Extract the (x, y) coordinate from the center of the cell holding the provided text.  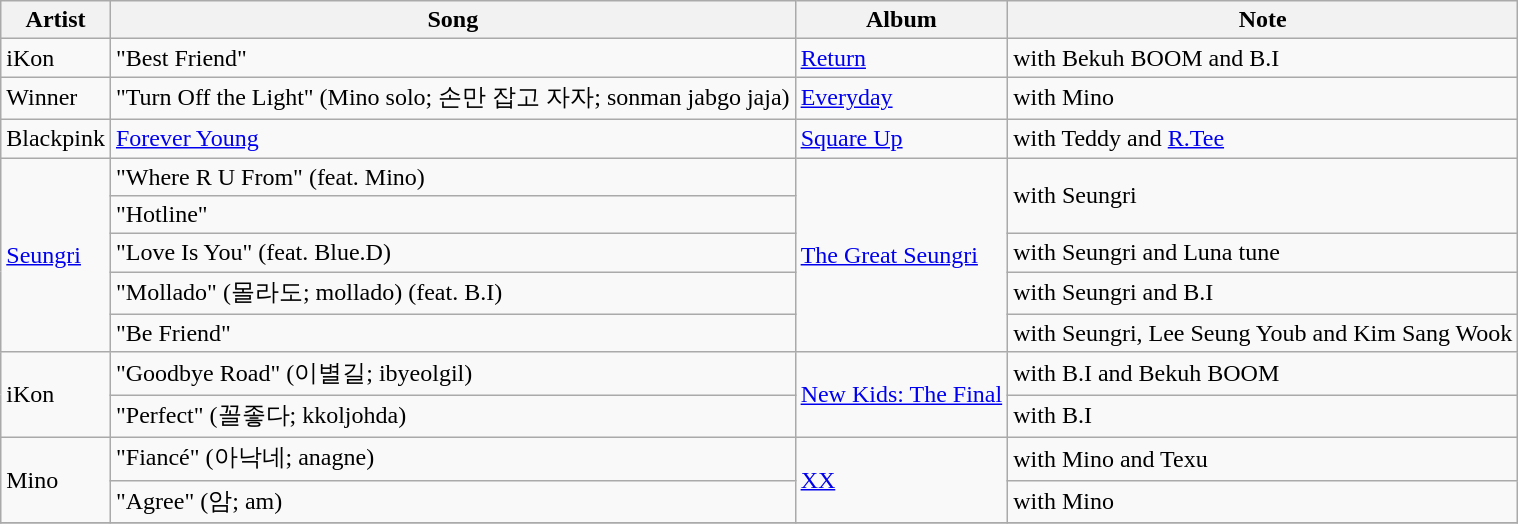
The Great Seungri (902, 256)
"Perfect" (꼴좋다; kkoljohda) (452, 416)
Seungri (56, 256)
Artist (56, 20)
with Seungri, Lee Seung Youb and Kim Sang Wook (1263, 333)
Note (1263, 20)
with B.I and Bekuh BOOM (1263, 374)
with Seungri and B.I (1263, 294)
Square Up (902, 138)
Everyday (902, 98)
Forever Young (452, 138)
Song (452, 20)
New Kids: The Final (902, 394)
"Goodbye Road" (이별길; ibyeolgil) (452, 374)
"Fiancé" (아낙네; anagne) (452, 458)
with Seungri and Luna tune (1263, 253)
"Best Friend" (452, 58)
"Be Friend" (452, 333)
with Bekuh BOOM and B.I (1263, 58)
"Turn Off the Light" (Mino solo; 손만 잡고 자자; sonman jabgo jaja) (452, 98)
"Love Is You" (feat. Blue.D) (452, 253)
"Hotline" (452, 215)
Winner (56, 98)
with Seungri (1263, 196)
"Where R U From" (feat. Mino) (452, 177)
Return (902, 58)
Album (902, 20)
Mino (56, 480)
"Agree" (암; am) (452, 502)
Blackpink (56, 138)
XX (902, 480)
"Mollado" (몰라도; mollado) (feat. B.I) (452, 294)
with Mino and Texu (1263, 458)
with Teddy and R.Tee (1263, 138)
with B.I (1263, 416)
